Find where the given text appears and provide that cell's center as [X, Y] coordinate. 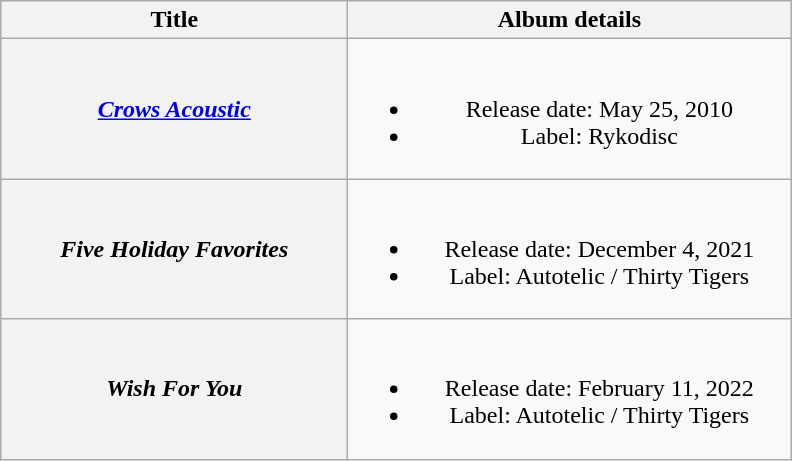
Album details [570, 20]
Wish For You [174, 389]
Title [174, 20]
Release date: February 11, 2022Label: Autotelic / Thirty Tigers [570, 389]
Release date: December 4, 2021Label: Autotelic / Thirty Tigers [570, 249]
Crows Acoustic [174, 109]
Five Holiday Favorites [174, 249]
Release date: May 25, 2010Label: Rykodisc [570, 109]
